Identify which cell holds the provided text, then report its (x, y) central coordinate. 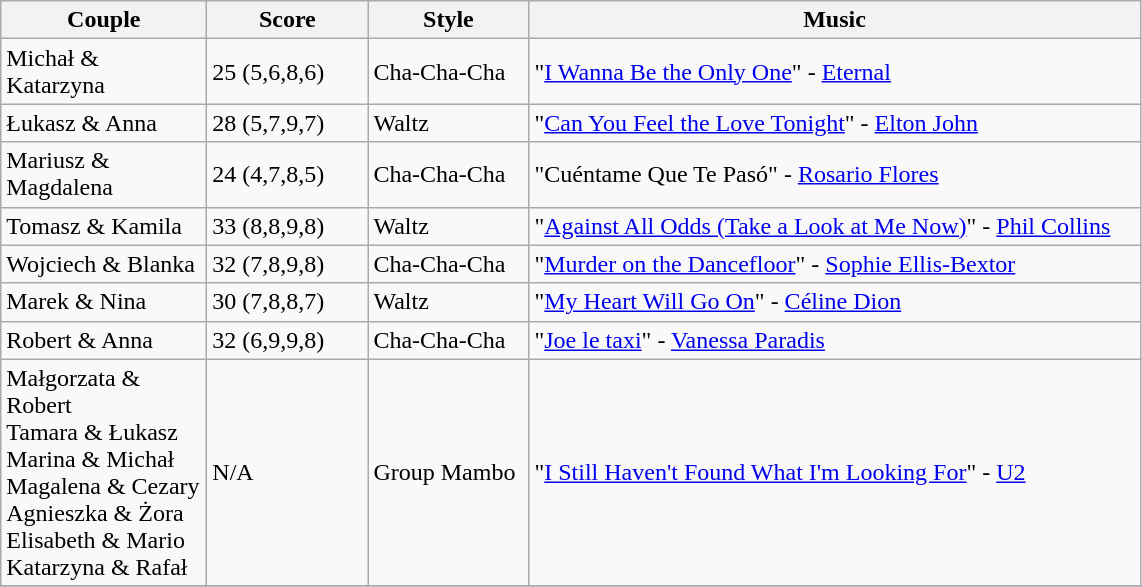
Robert & Anna (104, 340)
Mariusz & Magdalena (104, 174)
Group Mambo (448, 472)
"Murder on the Dancefloor" - Sophie Ellis-Bextor (834, 264)
"Against All Odds (Take a Look at Me Now)" - Phil Collins (834, 226)
"Joe le taxi" - Vanessa Paradis (834, 340)
"I Wanna Be the Only One" - Eternal (834, 72)
28 (5,7,9,7) (288, 123)
33 (8,8,9,8) (288, 226)
"Cuéntame Que Te Pasó" - Rosario Flores (834, 174)
Music (834, 20)
"My Heart Will Go On" - Céline Dion (834, 302)
30 (7,8,8,7) (288, 302)
24 (4,7,8,5) (288, 174)
Michał & Katarzyna (104, 72)
N/A (288, 472)
"I Still Haven't Found What I'm Looking For" - U2 (834, 472)
"Can You Feel the Love Tonight" - Elton John (834, 123)
Style (448, 20)
32 (6,9,9,8) (288, 340)
Score (288, 20)
Wojciech & Blanka (104, 264)
Łukasz & Anna (104, 123)
Marek & Nina (104, 302)
25 (5,6,8,6) (288, 72)
Małgorzata & RobertTamara & ŁukaszMarina & MichałMagalena & CezaryAgnieszka & ŻoraElisabeth & MarioKatarzyna & Rafał (104, 472)
Couple (104, 20)
32 (7,8,9,8) (288, 264)
Tomasz & Kamila (104, 226)
